Identify which cell holds the provided text, then report its (X, Y) central coordinate. 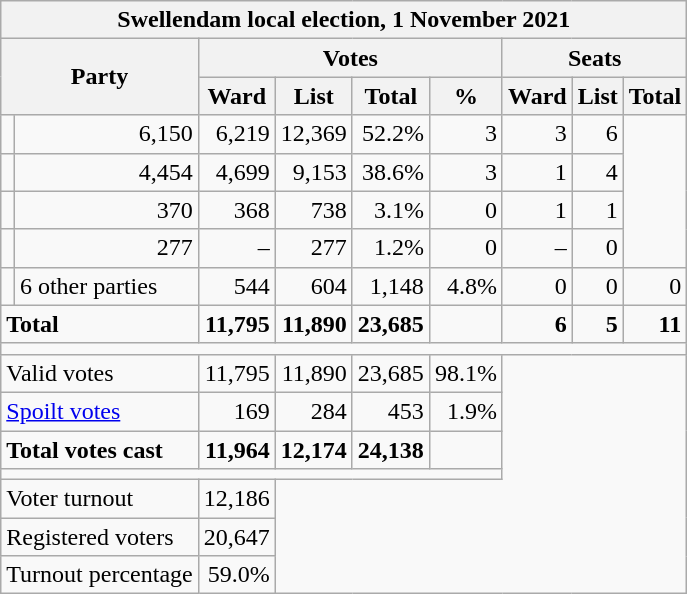
6,150 (106, 134)
Total votes cast (100, 449)
604 (314, 286)
11,964 (236, 449)
Voter turnout (100, 499)
738 (314, 210)
20,647 (236, 537)
5 (598, 324)
12,369 (314, 134)
Valid votes (100, 373)
Party (100, 77)
169 (236, 411)
544 (236, 286)
4.8% (466, 286)
Votes (350, 58)
1.9% (466, 411)
% (466, 96)
4,699 (236, 172)
Seats (594, 58)
12,186 (236, 499)
11 (655, 324)
4,454 (106, 172)
6,219 (236, 134)
Turnout percentage (100, 575)
59.0% (236, 575)
Swellendam local election, 1 November 2021 (344, 20)
4 (598, 172)
1,148 (390, 286)
370 (106, 210)
Registered voters (100, 537)
6 other parties (106, 286)
98.1% (466, 373)
1.2% (390, 248)
52.2% (390, 134)
368 (236, 210)
3.1% (390, 210)
284 (314, 411)
9,153 (314, 172)
Spoilt votes (100, 411)
38.6% (390, 172)
12,174 (314, 449)
453 (390, 411)
24,138 (390, 449)
